Search for the cell housing the specified text and yield its [X, Y] center coordinate. 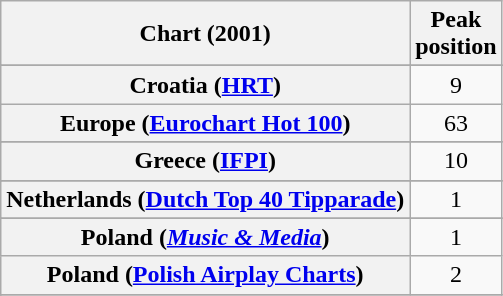
9 [456, 85]
Poland (Music & Media) [206, 237]
Poland (Polish Airplay Charts) [206, 275]
Croatia (HRT) [206, 85]
Chart (2001) [206, 34]
Greece (IFPI) [206, 161]
63 [456, 123]
Europe (Eurochart Hot 100) [206, 123]
Netherlands (Dutch Top 40 Tipparade) [206, 199]
Peakposition [456, 34]
10 [456, 161]
2 [456, 275]
